Search for the cell housing the specified text and yield its (x, y) center coordinate. 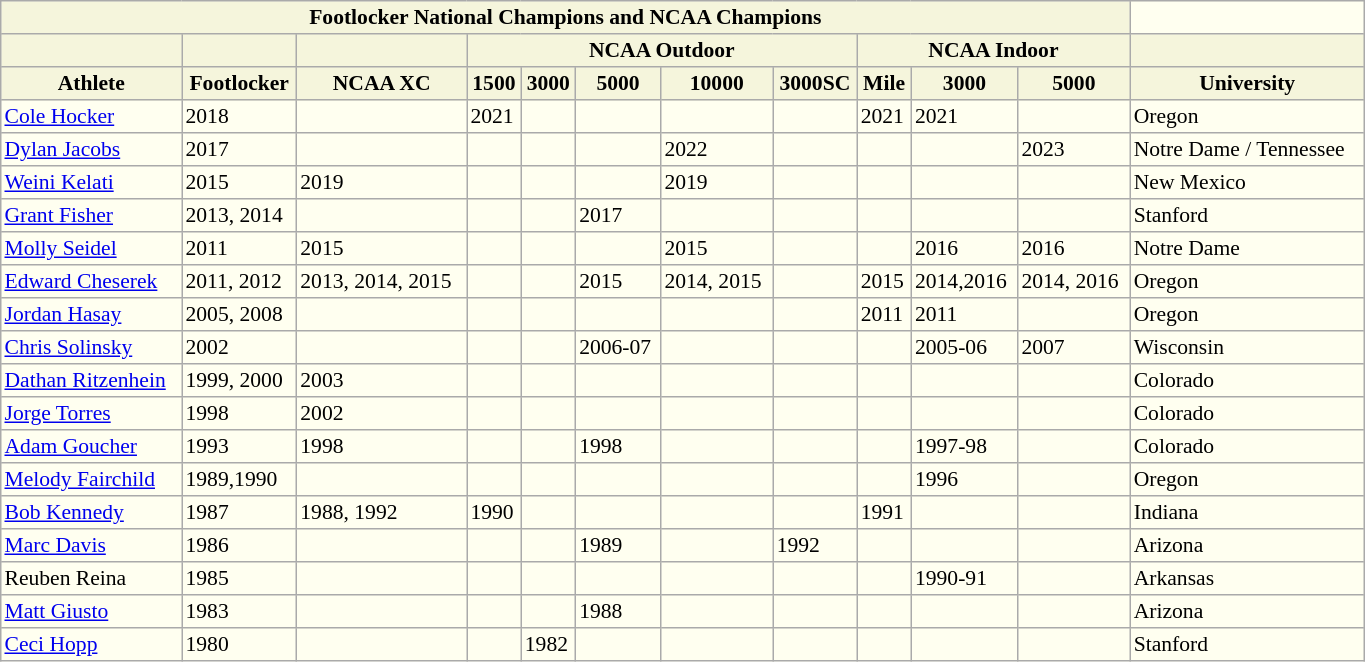
1990 (494, 512)
10000 (717, 84)
Mile (884, 84)
Wisconsin (1247, 348)
Dylan Jacobs (92, 150)
Footlocker (240, 84)
1992 (815, 546)
Melody Fairchild (92, 480)
2005-06 (964, 348)
2018 (240, 116)
2023 (1074, 150)
1988 (618, 612)
Notre Dame (1247, 248)
NCAA XC (382, 84)
1988, 1992 (382, 512)
1983 (240, 612)
1993 (240, 446)
University (1247, 84)
Indiana (1247, 512)
Ceci Hopp (92, 644)
2014, 2015 (717, 282)
1986 (240, 546)
Molly Seidel (92, 248)
Notre Dame / Tennessee (1247, 150)
1980 (240, 644)
1500 (494, 84)
1989,1990 (240, 480)
Matt Giusto (92, 612)
Bob Kennedy (92, 512)
2003 (382, 380)
1996 (964, 480)
1999, 2000 (240, 380)
2022 (717, 150)
Marc Davis (92, 546)
2014, 2016 (1074, 282)
2013, 2014 (240, 216)
2011, 2012 (240, 282)
Jordan Hasay (92, 314)
NCAA Outdoor (662, 50)
1985 (240, 578)
1997-98 (964, 446)
3000SC (815, 84)
Edward Cheserek (92, 282)
1982 (548, 644)
Arkansas (1247, 578)
Cole Hocker (92, 116)
1987 (240, 512)
Athlete (92, 84)
Chris Solinsky (92, 348)
NCAA Indoor (994, 50)
Reuben Reina (92, 578)
2013, 2014, 2015 (382, 282)
2006-07 (618, 348)
2005, 2008 (240, 314)
2014,2016 (964, 282)
Footlocker National Champions and NCAA Champions (566, 18)
Grant Fisher (92, 216)
New Mexico (1247, 182)
Weini Kelati (92, 182)
1991 (884, 512)
1990-91 (964, 578)
2007 (1074, 348)
Adam Goucher (92, 446)
Dathan Ritzenhein (92, 380)
Jorge Torres (92, 414)
1989 (618, 546)
